Provide the [X, Y] coordinate of the cell's center where the given text is located.  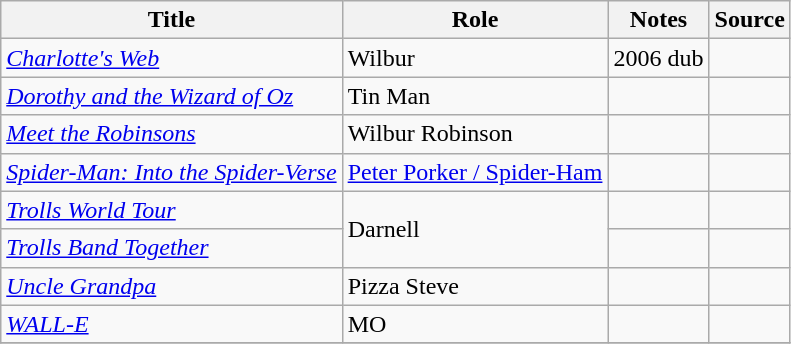
Trolls World Tour [172, 210]
WALL-E [172, 324]
Meet the Robinsons [172, 134]
Role [475, 20]
Wilbur Robinson [475, 134]
Spider-Man: Into the Spider-Verse [172, 172]
Source [750, 20]
Peter Porker / Spider-Ham [475, 172]
Darnell [475, 229]
Wilbur [475, 58]
Tin Man [475, 96]
Uncle Grandpa [172, 286]
Pizza Steve [475, 286]
Dorothy and the Wizard of Oz [172, 96]
2006 dub [658, 58]
MO [475, 324]
Notes [658, 20]
Charlotte's Web [172, 58]
Trolls Band Together [172, 248]
Title [172, 20]
